Capture the cell that displays the provided text and extract its [x, y] central coordinate. 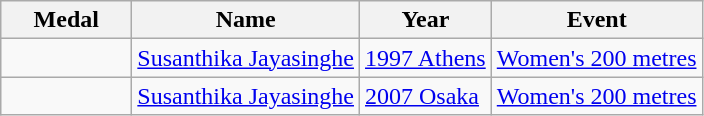
Medal [66, 20]
Event [596, 20]
2007 Osaka [426, 96]
1997 Athens [426, 58]
Year [426, 20]
Name [246, 20]
